Return the (x, y) coordinate for the center point of the cell that contains the specified text.  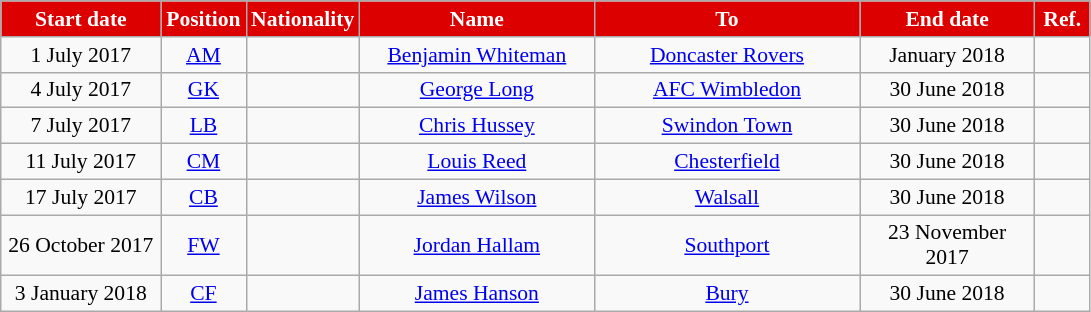
Start date (81, 19)
Chesterfield (726, 162)
Louis Reed (476, 162)
Southport (726, 246)
January 2018 (948, 55)
23 November 2017 (948, 246)
James Hanson (476, 294)
7 July 2017 (81, 126)
Nationality (302, 19)
26 October 2017 (81, 246)
4 July 2017 (81, 90)
Jordan Hallam (476, 246)
Ref. (1062, 19)
AFC Wimbledon (726, 90)
Walsall (726, 197)
AM (204, 55)
GK (204, 90)
CB (204, 197)
FW (204, 246)
Chris Hussey (476, 126)
George Long (476, 90)
11 July 2017 (81, 162)
To (726, 19)
3 January 2018 (81, 294)
James Wilson (476, 197)
Benjamin Whiteman (476, 55)
Swindon Town (726, 126)
CM (204, 162)
Name (476, 19)
Doncaster Rovers (726, 55)
Position (204, 19)
1 July 2017 (81, 55)
CF (204, 294)
LB (204, 126)
Bury (726, 294)
End date (948, 19)
17 July 2017 (81, 197)
